Output the [x, y] coordinate of the center of the cell containing the given text.  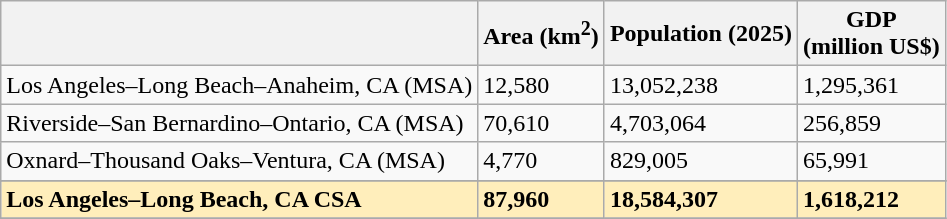
18,584,307 [700, 199]
1,618,212 [871, 199]
13,052,238 [700, 85]
Los Angeles–Long Beach–Anaheim, CA (MSA) [240, 85]
829,005 [700, 161]
4,770 [542, 161]
4,703,064 [700, 123]
Los Angeles–Long Beach, CA CSA [240, 199]
65,991 [871, 161]
Oxnard–Thousand Oaks–Ventura, CA (MSA) [240, 161]
87,960 [542, 199]
Population (2025) [700, 34]
12,580 [542, 85]
Riverside–San Bernardino–Ontario, CA (MSA) [240, 123]
70,610 [542, 123]
256,859 [871, 123]
1,295,361 [871, 85]
Area (km2) [542, 34]
GDP(million US$) [871, 34]
